Find where the given text appears and provide that cell's center as [X, Y] coordinate. 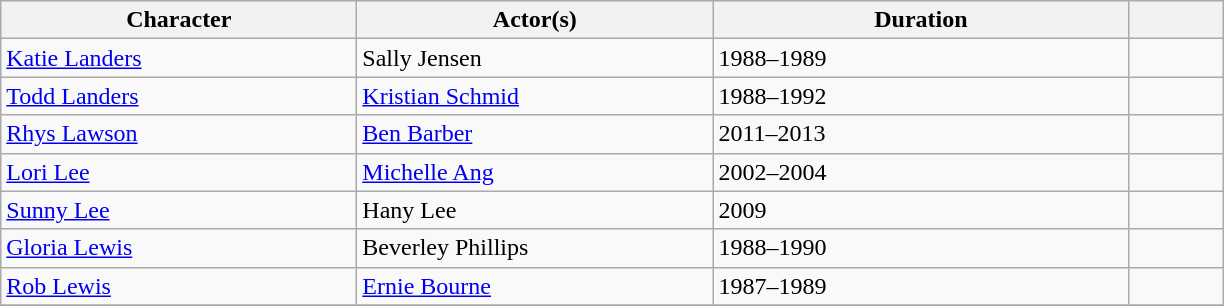
Duration [921, 20]
1987–1989 [921, 286]
1988–1989 [921, 58]
2011–2013 [921, 134]
Gloria Lewis [179, 248]
Rhys Lawson [179, 134]
Beverley Phillips [535, 248]
Michelle Ang [535, 172]
1988–1990 [921, 248]
Kristian Schmid [535, 96]
Sally Jensen [535, 58]
Lori Lee [179, 172]
Ben Barber [535, 134]
Ernie Bourne [535, 286]
2009 [921, 210]
Todd Landers [179, 96]
Rob Lewis [179, 286]
Sunny Lee [179, 210]
1988–1992 [921, 96]
Character [179, 20]
Katie Landers [179, 58]
Actor(s) [535, 20]
2002–2004 [921, 172]
Hany Lee [535, 210]
